From the cell containing the given text, extract its center point as (X, Y) coordinate. 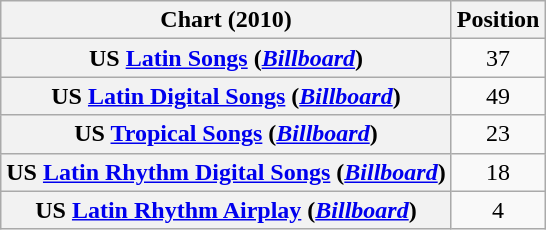
49 (498, 96)
23 (498, 134)
4 (498, 210)
US Tropical Songs (Billboard) (226, 134)
US Latin Songs (Billboard) (226, 58)
37 (498, 58)
Chart (2010) (226, 20)
US Latin Rhythm Digital Songs (Billboard) (226, 172)
Position (498, 20)
18 (498, 172)
US Latin Rhythm Airplay (Billboard) (226, 210)
US Latin Digital Songs (Billboard) (226, 96)
